Determine the [x, y] coordinate at the center of the cell enclosing the given text.  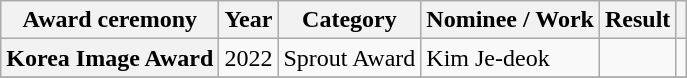
Nominee / Work [510, 20]
Kim Je-deok [510, 58]
Result [637, 20]
Korea Image Award [110, 58]
Category [350, 20]
Award ceremony [110, 20]
Year [248, 20]
2022 [248, 58]
Sprout Award [350, 58]
